Return the [x, y] coordinate for the center point of the cell that contains the specified text.  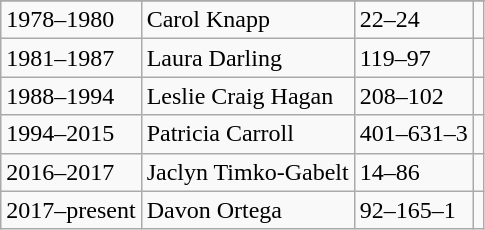
Leslie Craig Hagan [248, 96]
Jaclyn Timko-Gabelt [248, 172]
1978–1980 [71, 20]
2016–2017 [71, 172]
1981–1987 [71, 58]
Patricia Carroll [248, 134]
208–102 [414, 96]
92–165–1 [414, 210]
401–631–3 [414, 134]
2017–present [71, 210]
14–86 [414, 172]
Carol Knapp [248, 20]
Davon Ortega [248, 210]
22–24 [414, 20]
1994–2015 [71, 134]
Laura Darling [248, 58]
119–97 [414, 58]
1988–1994 [71, 96]
